Locate the cell with the specified text and output its [X, Y] center coordinate. 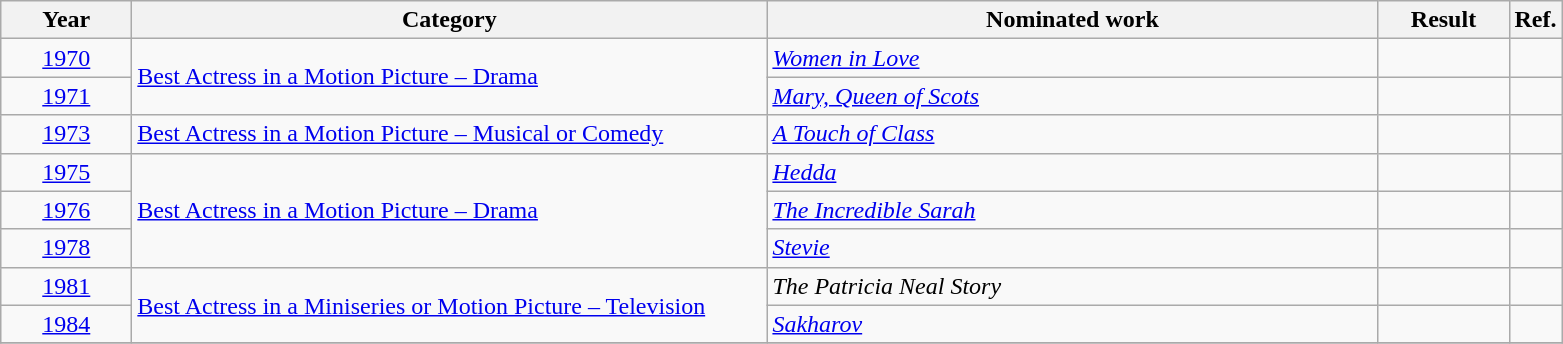
1981 [66, 286]
Women in Love [1072, 58]
Stevie [1072, 248]
Best Actress in a Motion Picture – Musical or Comedy [450, 134]
1984 [66, 324]
Sakharov [1072, 324]
Hedda [1072, 172]
The Patricia Neal Story [1072, 286]
1975 [66, 172]
1970 [66, 58]
Nominated work [1072, 20]
Best Actress in a Miniseries or Motion Picture – Television [450, 305]
1978 [66, 248]
1971 [66, 96]
1973 [66, 134]
The Incredible Sarah [1072, 210]
Category [450, 20]
Result [1444, 20]
A Touch of Class [1072, 134]
Mary, Queen of Scots [1072, 96]
Ref. [1536, 20]
Year [66, 20]
1976 [66, 210]
